Return [x, y] of the center of cell containing provided text 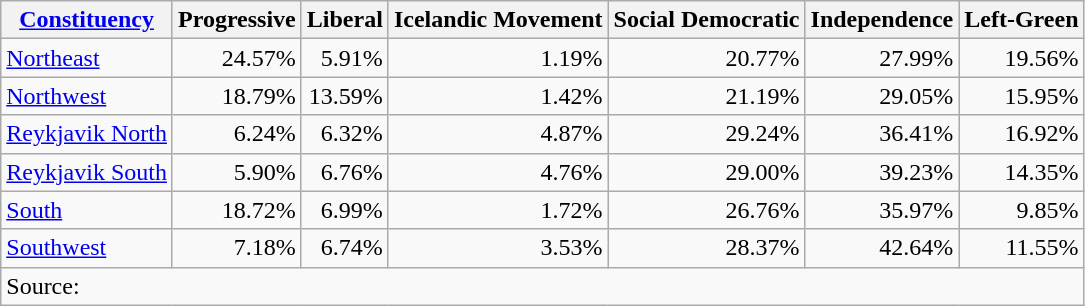
South [87, 210]
9.85% [1022, 210]
Left-Green [1022, 20]
Constituency [87, 20]
7.18% [236, 248]
5.90% [236, 172]
29.05% [882, 96]
6.76% [344, 172]
Liberal [344, 20]
42.64% [882, 248]
Reykjavik South [87, 172]
21.19% [706, 96]
4.87% [498, 134]
13.59% [344, 96]
20.77% [706, 58]
Northwest [87, 96]
35.97% [882, 210]
Northeast [87, 58]
6.32% [344, 134]
3.53% [498, 248]
Independence [882, 20]
5.91% [344, 58]
18.72% [236, 210]
14.35% [1022, 172]
39.23% [882, 172]
6.74% [344, 248]
Source: [542, 286]
6.24% [236, 134]
26.76% [706, 210]
28.37% [706, 248]
29.24% [706, 134]
16.92% [1022, 134]
18.79% [236, 96]
Reykjavik North [87, 134]
36.41% [882, 134]
Icelandic Movement [498, 20]
1.72% [498, 210]
4.76% [498, 172]
Social Democratic [706, 20]
1.19% [498, 58]
Progressive [236, 20]
19.56% [1022, 58]
11.55% [1022, 248]
6.99% [344, 210]
27.99% [882, 58]
15.95% [1022, 96]
29.00% [706, 172]
24.57% [236, 58]
Southwest [87, 248]
1.42% [498, 96]
